Output the (x, y) coordinate of the center of the cell containing the given text.  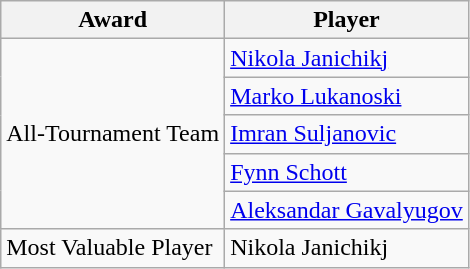
Imran Suljanovic (347, 134)
Award (113, 20)
Aleksandar Gavalyugov (347, 210)
Most Valuable Player (113, 248)
All-Tournament Team (113, 134)
Fynn Schott (347, 172)
Marko Lukanoski (347, 96)
Player (347, 20)
